Detect which cell encompasses the target text, then output its (x, y) center coordinate. 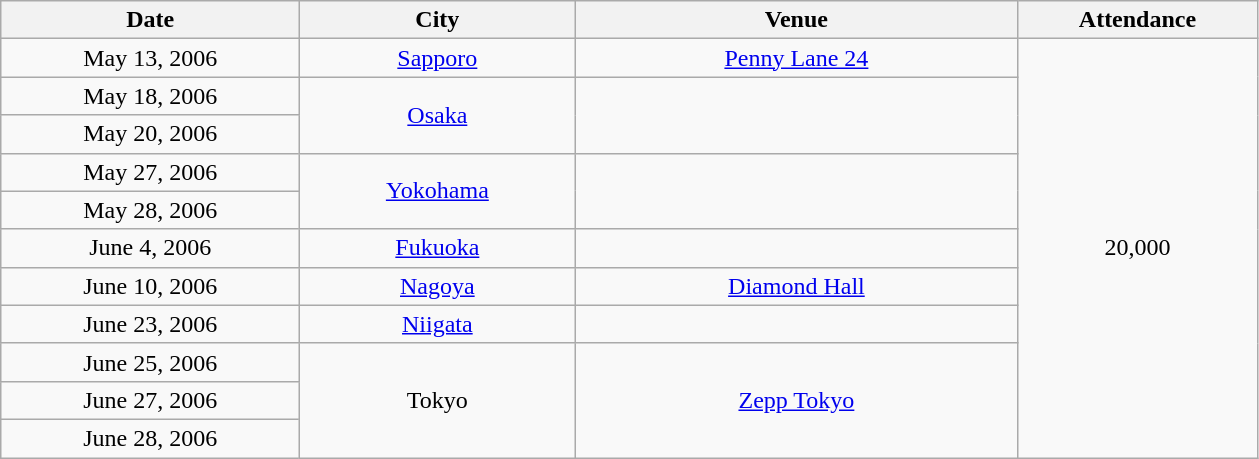
20,000 (1138, 248)
June 28, 2006 (150, 438)
Fukuoka (438, 248)
Niigata (438, 324)
Yokohama (438, 191)
Attendance (1138, 20)
Date (150, 20)
May 18, 2006 (150, 96)
City (438, 20)
June 27, 2006 (150, 400)
Zepp Tokyo (796, 400)
May 13, 2006 (150, 58)
June 23, 2006 (150, 324)
Nagoya (438, 286)
June 4, 2006 (150, 248)
June 25, 2006 (150, 362)
Penny Lane 24 (796, 58)
June 10, 2006 (150, 286)
May 20, 2006 (150, 134)
May 28, 2006 (150, 210)
Diamond Hall (796, 286)
Venue (796, 20)
Sapporo (438, 58)
Tokyo (438, 400)
Osaka (438, 115)
May 27, 2006 (150, 172)
